Scan for the cell matching the given text and deliver its [x, y] coordinate at center. 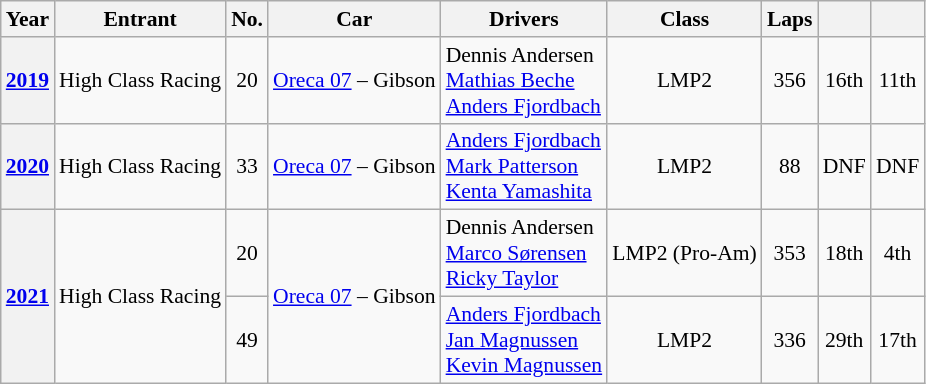
Dennis Andersen Mathias Beche Anders Fjordbach [524, 80]
336 [790, 340]
88 [790, 166]
4th [898, 254]
Entrant [140, 19]
11th [898, 80]
Anders Fjordbach Mark Patterson Kenta Yamashita [524, 166]
Dennis Andersen Marco Sørensen Ricky Taylor [524, 254]
18th [844, 254]
Drivers [524, 19]
16th [844, 80]
Class [684, 19]
Car [354, 19]
17th [898, 340]
No. [247, 19]
49 [247, 340]
29th [844, 340]
2021 [28, 296]
353 [790, 254]
Anders Fjordbach Jan Magnussen Kevin Magnussen [524, 340]
Laps [790, 19]
Year [28, 19]
LMP2 (Pro-Am) [684, 254]
356 [790, 80]
2020 [28, 166]
2019 [28, 80]
33 [247, 166]
